Extract the [x, y] coordinate from the center of the cell holding the provided text.  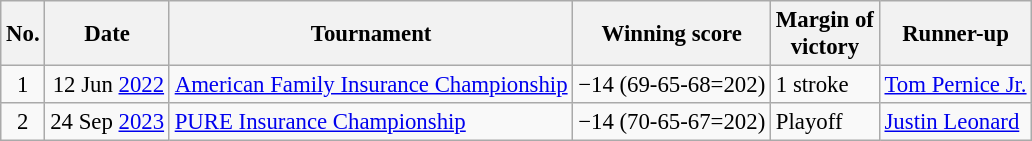
Playoff [826, 122]
1 stroke [826, 85]
−14 (69-65-68=202) [672, 85]
Margin ofvictory [826, 34]
12 Jun 2022 [107, 85]
Tournament [371, 34]
1 [23, 85]
Date [107, 34]
Runner-up [956, 34]
24 Sep 2023 [107, 122]
Winning score [672, 34]
American Family Insurance Championship [371, 85]
2 [23, 122]
Justin Leonard [956, 122]
No. [23, 34]
PURE Insurance Championship [371, 122]
−14 (70-65-67=202) [672, 122]
Tom Pernice Jr. [956, 85]
